Find where the given text appears and provide that cell's center as (X, Y) coordinate. 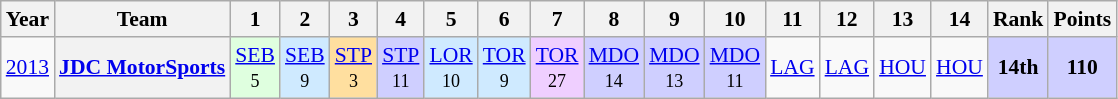
13 (902, 19)
JDC MotorSports (142, 68)
LOR10 (450, 68)
2 (305, 19)
4 (400, 19)
6 (504, 19)
Year (28, 19)
SEB9 (305, 68)
SEB5 (255, 68)
10 (736, 19)
5 (450, 19)
Points (1082, 19)
STP11 (400, 68)
TOR9 (504, 68)
MDO14 (614, 68)
9 (674, 19)
STP3 (354, 68)
3 (354, 19)
8 (614, 19)
110 (1082, 68)
2013 (28, 68)
14 (960, 19)
7 (558, 19)
12 (847, 19)
14th (1018, 68)
1 (255, 19)
MDO11 (736, 68)
MDO13 (674, 68)
Rank (1018, 19)
TOR27 (558, 68)
Team (142, 19)
11 (792, 19)
